Determine the [X, Y] coordinate at the center of the cell enclosing the given text.  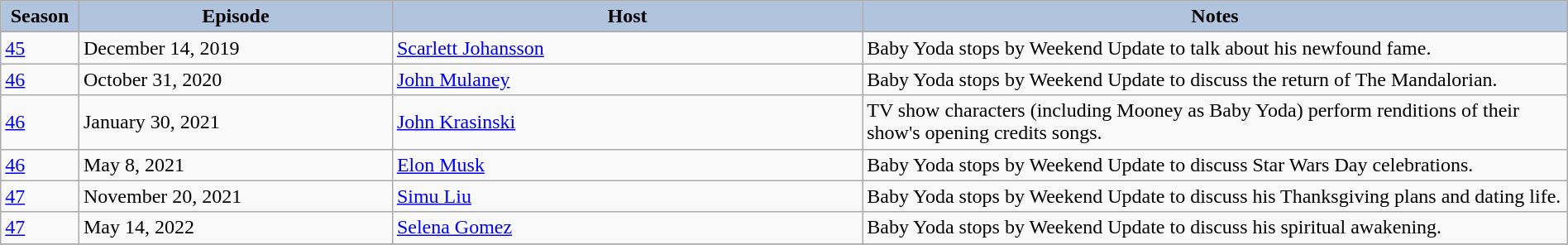
Baby Yoda stops by Weekend Update to discuss Star Wars Day celebrations. [1216, 165]
TV show characters (including Mooney as Baby Yoda) perform renditions of their show's opening credits songs. [1216, 122]
Episode [235, 17]
Selena Gomez [627, 228]
Baby Yoda stops by Weekend Update to discuss the return of The Mandalorian. [1216, 79]
Baby Yoda stops by Weekend Update to discuss his spiritual awakening. [1216, 228]
Season [40, 17]
January 30, 2021 [235, 122]
Baby Yoda stops by Weekend Update to talk about his newfound fame. [1216, 48]
John Krasinski [627, 122]
May 14, 2022 [235, 228]
Baby Yoda stops by Weekend Update to discuss his Thanksgiving plans and dating life. [1216, 196]
Elon Musk [627, 165]
Simu Liu [627, 196]
45 [40, 48]
October 31, 2020 [235, 79]
November 20, 2021 [235, 196]
Host [627, 17]
Scarlett Johansson [627, 48]
May 8, 2021 [235, 165]
John Mulaney [627, 79]
December 14, 2019 [235, 48]
Notes [1216, 17]
